From the cell containing the given text, extract its center point as [X, Y] coordinate. 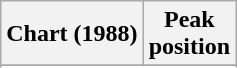
Chart (1988) [72, 34]
Peakposition [189, 34]
